Return the [x, y] coordinate for the center point of the cell that contains the specified text.  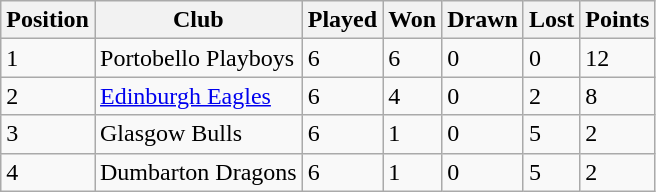
3 [48, 134]
Points [618, 20]
Won [412, 20]
12 [618, 58]
8 [618, 96]
Position [48, 20]
Glasgow Bulls [198, 134]
Dumbarton Dragons [198, 172]
Played [342, 20]
Edinburgh Eagles [198, 96]
Club [198, 20]
Drawn [483, 20]
Portobello Playboys [198, 58]
Lost [551, 20]
